Determine the [X, Y] coordinate at the center of the cell enclosing the given text.  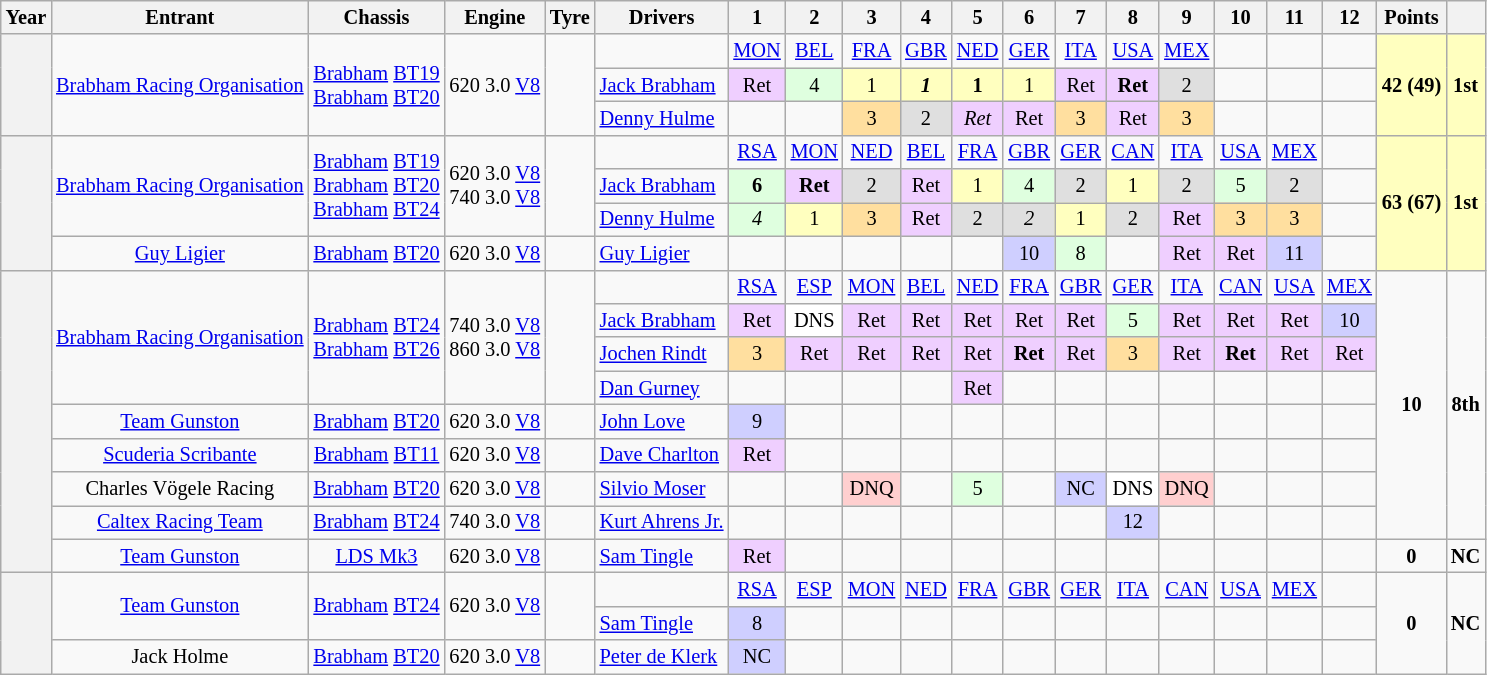
Caltex Racing Team [180, 522]
Brabham BT24Brabham BT26 [377, 338]
Tyre [570, 17]
Engine [494, 17]
42 (49) [1412, 84]
Points [1412, 17]
LDS Mk3 [377, 556]
Jochen Rindt [662, 354]
Scuderia Scribante [180, 455]
Brabham BT11 [377, 455]
Brabham BT19Brabham BT20Brabham BT24 [377, 186]
Peter de Klerk [662, 657]
Chassis [377, 17]
Silvio Moser [662, 489]
Dave Charlton [662, 455]
63 (67) [1412, 202]
620 3.0 V8740 3.0 V8 [494, 186]
Dan Gurney [662, 388]
Jack Holme [180, 657]
Charles Vögele Racing [180, 489]
Brabham BT19Brabham BT20 [377, 84]
Kurt Ahrens Jr. [662, 522]
740 3.0 V8 [494, 522]
Year [26, 17]
Entrant [180, 17]
7 [1081, 17]
John Love [662, 421]
740 3.0 V8860 3.0 V8 [494, 338]
Drivers [662, 17]
8th [1466, 404]
